Locate the cell with the specified text and output its [X, Y] center coordinate. 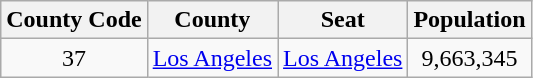
37 [74, 58]
Seat [343, 20]
9,663,345 [470, 58]
Population [470, 20]
County [212, 20]
County Code [74, 20]
